Output the (X, Y) coordinate of the center of the cell containing the given text.  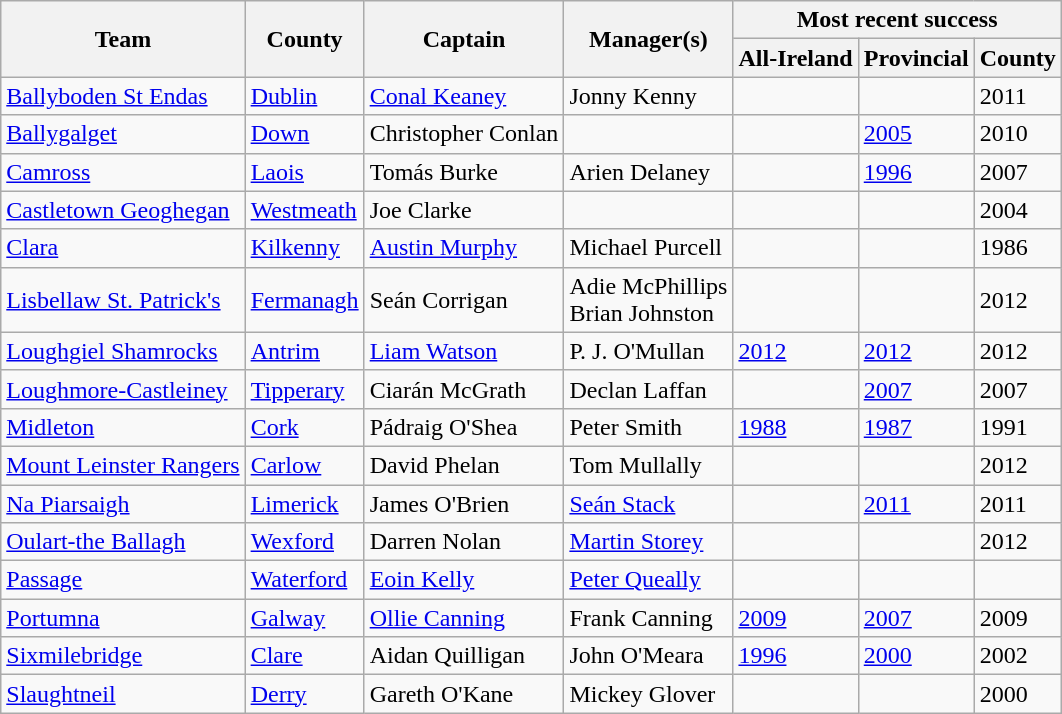
Lisbellaw St. Patrick's (123, 300)
Ciarán McGrath (464, 389)
Carlow (304, 465)
Fermanagh (304, 300)
Down (304, 134)
2005 (916, 134)
Pádraig O'Shea (464, 427)
Derry (304, 694)
Wexford (304, 542)
Gareth O'Kane (464, 694)
Dublin (304, 96)
Antrim (304, 351)
Ollie Canning (464, 618)
Tomás Burke (464, 172)
Mickey Glover (648, 694)
Loughmore-Castleiney (123, 389)
Oulart-the Ballagh (123, 542)
Declan Laffan (648, 389)
Michael Purcell (648, 248)
Slaughtneil (123, 694)
Captain (464, 39)
Tipperary (304, 389)
Na Piarsaigh (123, 503)
Adie McPhillipsBrian Johnston (648, 300)
1987 (916, 427)
Arien Delaney (648, 172)
Laois (304, 172)
Ballyboden St Endas (123, 96)
Galway (304, 618)
Westmeath (304, 210)
Midleton (123, 427)
Peter Smith (648, 427)
Most recent success (897, 20)
David Phelan (464, 465)
Austin Murphy (464, 248)
1988 (796, 427)
Jonny Kenny (648, 96)
Mount Leinster Rangers (123, 465)
John O'Meara (648, 656)
Seán Corrigan (464, 300)
2010 (1018, 134)
Ballygalget (123, 134)
Tom Mullally (648, 465)
Frank Canning (648, 618)
Manager(s) (648, 39)
Aidan Quilligan (464, 656)
Eoin Kelly (464, 580)
Sixmilebridge (123, 656)
Provincial (916, 58)
Conal Keaney (464, 96)
Peter Queally (648, 580)
2004 (1018, 210)
All-Ireland (796, 58)
1991 (1018, 427)
Camross (123, 172)
Christopher Conlan (464, 134)
Castletown Geoghegan (123, 210)
James O'Brien (464, 503)
P. J. O'Mullan (648, 351)
Waterford (304, 580)
Limerick (304, 503)
Clara (123, 248)
Portumna (123, 618)
Team (123, 39)
Clare (304, 656)
Kilkenny (304, 248)
Liam Watson (464, 351)
1986 (1018, 248)
Cork (304, 427)
Joe Clarke (464, 210)
Passage (123, 580)
Darren Nolan (464, 542)
2002 (1018, 656)
Loughgiel Shamrocks (123, 351)
Martin Storey (648, 542)
Seán Stack (648, 503)
